Capture the cell that displays the provided text and extract its (X, Y) central coordinate. 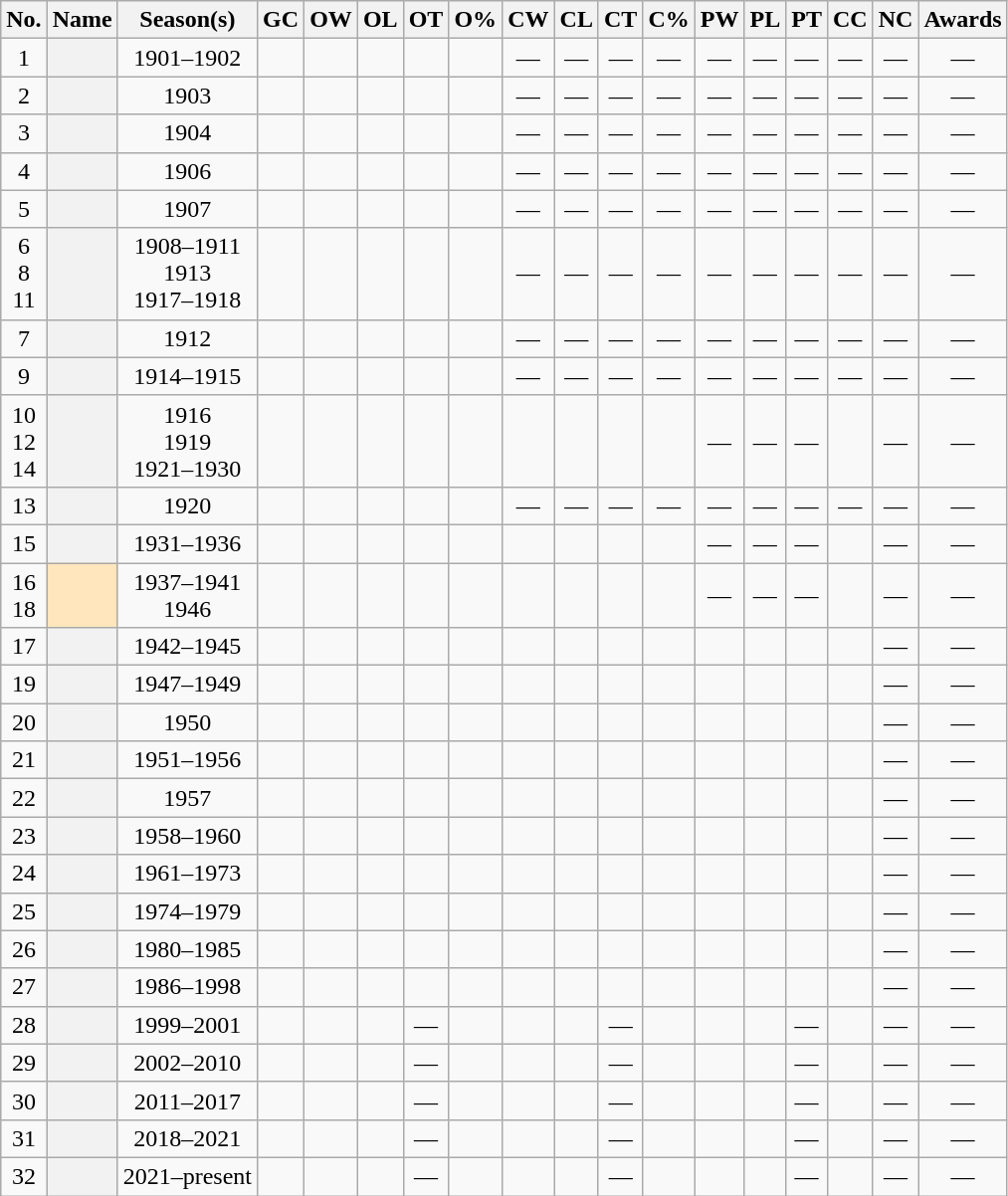
1999–2001 (187, 1025)
13 (24, 505)
4 (24, 171)
2021–present (187, 1176)
2018–2021 (187, 1138)
1961–1973 (187, 874)
C% (669, 20)
19 (24, 685)
20 (24, 722)
1957 (187, 798)
15 (24, 543)
1951–1956 (187, 760)
Awards (963, 20)
2 (24, 96)
2002–2010 (187, 1063)
CL (576, 20)
32 (24, 1176)
9 (24, 376)
O% (476, 20)
1986–1998 (187, 987)
OT (426, 20)
1903 (187, 96)
28 (24, 1025)
7 (24, 338)
PL (765, 20)
CW (528, 20)
29 (24, 1063)
30 (24, 1100)
1906 (187, 171)
191619191921–1930 (187, 441)
1974–1979 (187, 911)
1958–1960 (187, 836)
1937–19411946 (187, 595)
1950 (187, 722)
5 (24, 209)
26 (24, 949)
31 (24, 1138)
No. (24, 20)
3 (24, 133)
1947–1949 (187, 685)
1 (24, 58)
1931–1936 (187, 543)
OL (380, 20)
1912 (187, 338)
17 (24, 647)
27 (24, 987)
CT (620, 20)
1908–191119131917–1918 (187, 274)
NC (896, 20)
Name (82, 20)
24 (24, 874)
GC (281, 20)
1980–1985 (187, 949)
1942–1945 (187, 647)
101214 (24, 441)
PW (719, 20)
1914–1915 (187, 376)
2011–2017 (187, 1100)
23 (24, 836)
22 (24, 798)
CC (850, 20)
OW (331, 20)
6811 (24, 274)
1901–1902 (187, 58)
PT (807, 20)
Season(s) (187, 20)
1904 (187, 133)
21 (24, 760)
1920 (187, 505)
25 (24, 911)
1907 (187, 209)
1618 (24, 595)
